Provide the [X, Y] coordinate of the cell's center where the given text is located.  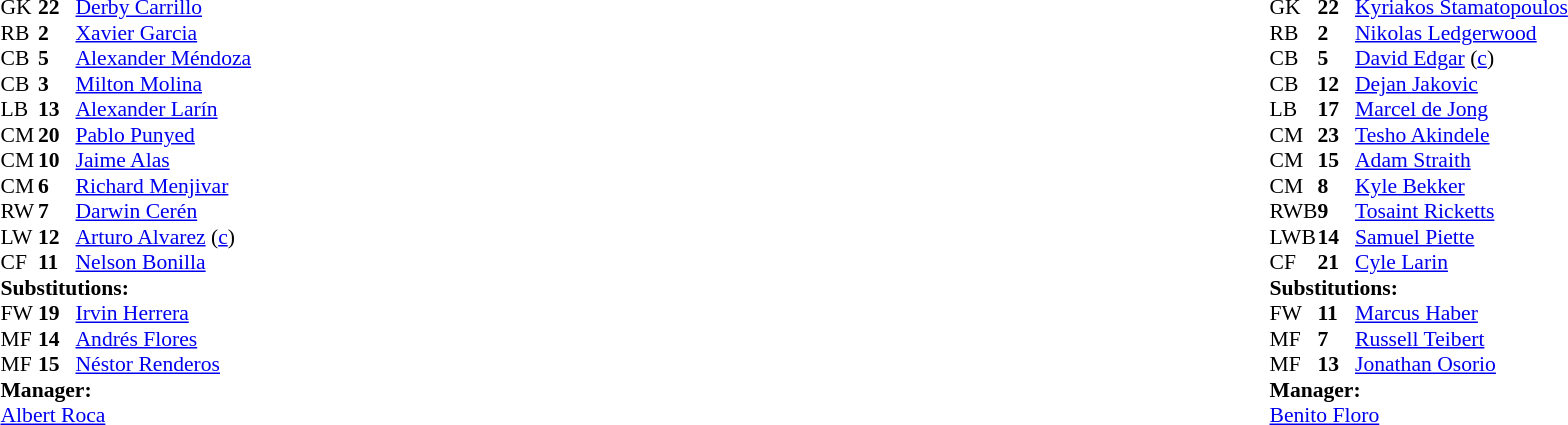
6 [57, 186]
Nelson Bonilla [164, 263]
Richard Menjivar [164, 186]
19 [57, 313]
Kyle Bekker [1462, 186]
Samuel Piette [1462, 237]
21 [1337, 263]
Irvin Herrera [164, 313]
Andrés Flores [164, 339]
RW [19, 211]
Marcus Haber [1462, 313]
17 [1337, 109]
Pablo Punyed [164, 135]
Nikolas Ledgerwood [1462, 33]
Alexander Larín [164, 109]
LW [19, 237]
Adam Straith [1462, 161]
Arturo Alvarez (c) [164, 237]
RWB [1294, 211]
Jonathan Osorio [1462, 365]
Alexander Méndoza [164, 59]
Jaime Alas [164, 161]
20 [57, 135]
Marcel de Jong [1462, 109]
3 [57, 84]
Cyle Larin [1462, 263]
Tesho Akindele [1462, 135]
Darwin Cerén [164, 211]
23 [1337, 135]
David Edgar (c) [1462, 59]
Xavier Garcia [164, 33]
Milton Molina [164, 84]
10 [57, 161]
Dejan Jakovic [1462, 84]
9 [1337, 211]
Néstor Renderos [164, 365]
8 [1337, 186]
LWB [1294, 237]
Tosaint Ricketts [1462, 211]
Russell Teibert [1462, 339]
